Scan for the cell matching the given text and deliver its [x, y] coordinate at center. 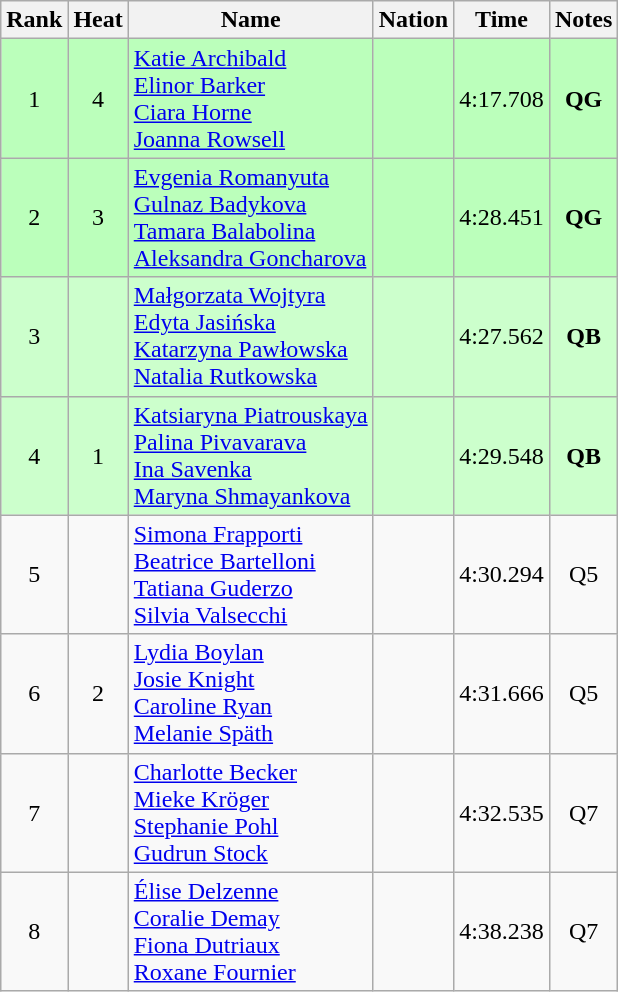
Małgorzata WojtyraEdyta JasińskaKatarzyna PawłowskaNatalia Rutkowska [250, 336]
5 [34, 574]
Lydia BoylanJosie KnightCaroline RyanMelanie Späth [250, 694]
Simona FrapportiBeatrice BartelloniTatiana GuderzoSilvia Valsecchi [250, 574]
Rank [34, 20]
Élise DelzenneCoralie DemayFiona DutriauxRoxane Fournier [250, 932]
Time [502, 20]
8 [34, 932]
4:30.294 [502, 574]
4:28.451 [502, 218]
Notes [583, 20]
4:17.708 [502, 98]
7 [34, 812]
4:29.548 [502, 456]
Evgenia RomanyutaGulnaz BadykovaTamara BalabolinaAleksandra Goncharova [250, 218]
Heat [98, 20]
Katie ArchibaldElinor BarkerCiara HorneJoanna Rowsell [250, 98]
Charlotte BeckerMieke KrögerStephanie PohlGudrun Stock [250, 812]
Name [250, 20]
6 [34, 694]
4:32.535 [502, 812]
4:38.238 [502, 932]
4:31.666 [502, 694]
Nation [413, 20]
Katsiaryna PiatrouskayaPalina PivavaravaIna SavenkaMaryna Shmayankova [250, 456]
4:27.562 [502, 336]
